Return (x, y) of the center of cell containing provided text 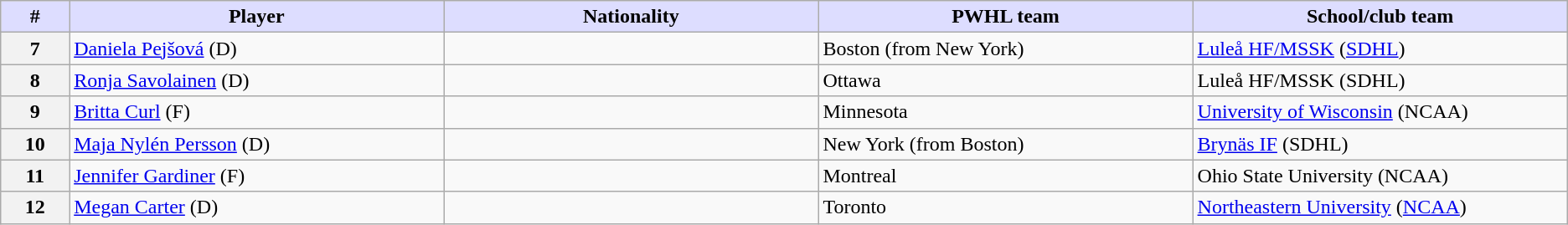
# (35, 17)
PWHL team (1005, 17)
Jennifer Gardiner (F) (256, 176)
Ottawa (1005, 80)
University of Wisconsin (NCAA) (1380, 112)
Boston (from New York) (1005, 49)
Brynäs IF (SDHL) (1380, 144)
7 (35, 49)
School/club team (1380, 17)
11 (35, 176)
8 (35, 80)
Minnesota (1005, 112)
12 (35, 207)
Ronja Savolainen (D) (256, 80)
Megan Carter (D) (256, 207)
Daniela Pejšová (D) (256, 49)
10 (35, 144)
Maja Nylén Persson (D) (256, 144)
Nationality (632, 17)
Montreal (1005, 176)
Northeastern University (NCAA) (1380, 207)
New York (from Boston) (1005, 144)
Britta Curl (F) (256, 112)
Toronto (1005, 207)
9 (35, 112)
Ohio State University (NCAA) (1380, 176)
Player (256, 17)
